Search for the cell housing the specified text and yield its [x, y] center coordinate. 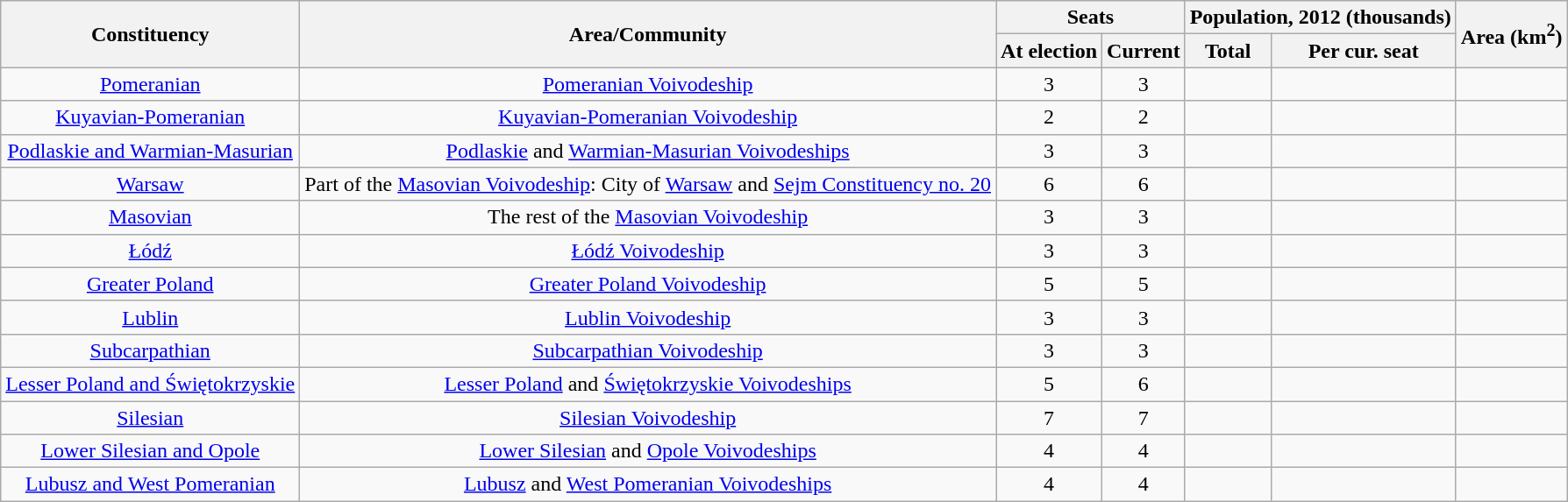
Lesser Poland and Świętokrzyskie [151, 384]
Constituency [151, 34]
Part of the Masovian Voivodeship: City of Warsaw and Sejm Constituency no. 20 [648, 184]
Łódź Voivodeship [648, 251]
Silesian [151, 418]
Greater Poland Voivodeship [648, 284]
Subcarpathian [151, 350]
Lubusz and West Pomeranian [151, 484]
Masovian [151, 217]
Kuyavian-Pomeranian [151, 117]
Silesian Voivodeship [648, 418]
Lublin Voivodeship [648, 317]
Lesser Poland and Świętokrzyskie Voivodeships [648, 384]
Area (km2) [1512, 34]
Pomeranian Voivodeship [648, 84]
Kuyavian-Pomeranian Voivodeship [648, 117]
Population, 2012 (thousands) [1321, 18]
Pomeranian [151, 84]
Subcarpathian Voivodeship [648, 350]
Podlaskie and Warmian-Masurian Voivodeships [648, 151]
Greater Poland [151, 284]
Seats [1091, 18]
At elec­tion [1049, 51]
Area/Community [648, 34]
Per cur. seat [1363, 51]
Łódź [151, 251]
Lublin [151, 317]
The rest of the Masovian Voivodeship [648, 217]
Warsaw [151, 184]
Lower Silesian and Opole Voivodeships [648, 451]
Total [1228, 51]
Lubusz and West Pomeranian Voivodeships [648, 484]
Cur­rent [1144, 51]
Podlaskie and Warmian-Masurian [151, 151]
Lower Silesian and Opole [151, 451]
